Provide the [x, y] coordinate of the cell's center where the given text is located.  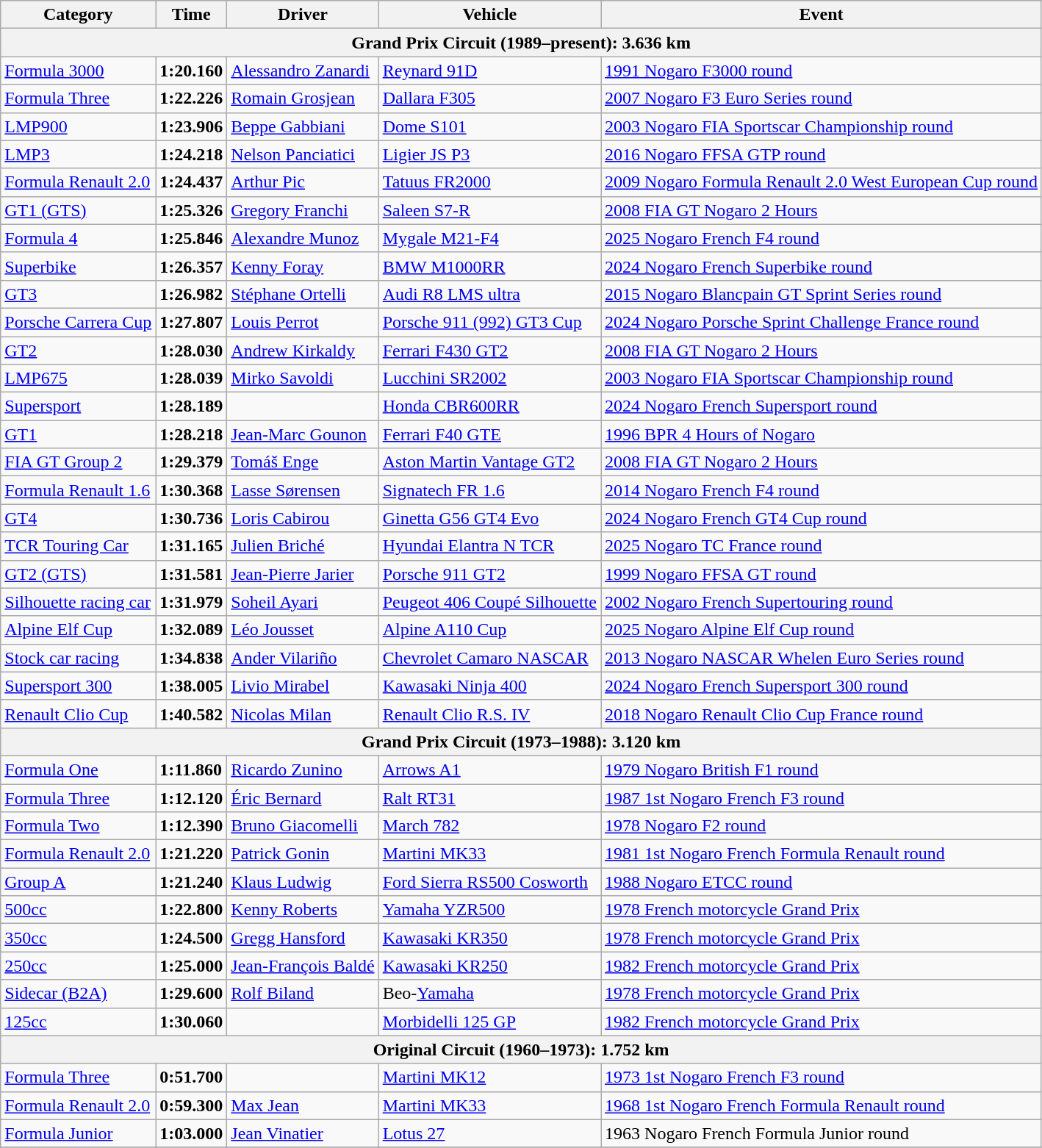
Kawasaki KR350 [489, 938]
GT2 [78, 351]
1988 Nogaro ETCC round [822, 882]
Formula Two [78, 826]
2025 Nogaro French F4 round [822, 238]
1:28.039 [191, 379]
Formula 3000 [78, 71]
2013 Nogaro NASCAR Whelen Euro Series round [822, 658]
1:28.030 [191, 351]
Alpine Elf Cup [78, 630]
1981 1st Nogaro French Formula Renault round [822, 854]
1978 Nogaro F2 round [822, 826]
Porsche Carrera Cup [78, 322]
Reynard 91D [489, 71]
1:25.846 [191, 238]
Nelson Panciatici [303, 154]
GT2 (GTS) [78, 574]
Kenny Foray [303, 266]
1991 Nogaro F3000 round [822, 71]
Martini MK12 [489, 1077]
1:28.218 [191, 434]
Grand Prix Circuit (1973–1988): 3.120 km [522, 742]
Grand Prix Circuit (1989–present): 3.636 km [522, 43]
Dome S101 [489, 126]
Beppe Gabbiani [303, 126]
Porsche 911 GT2 [489, 574]
125cc [78, 1022]
1:27.807 [191, 322]
Hyundai Elantra N TCR [489, 546]
Ferrari F430 GT2 [489, 351]
1:32.089 [191, 630]
Peugeot 406 Coupé Silhouette [489, 602]
Andrew Kirkaldy [303, 351]
1:21.240 [191, 882]
Alexandre Munoz [303, 238]
1:28.189 [191, 406]
1:12.120 [191, 797]
Mirko Savoldi [303, 379]
2015 Nogaro Blancpain GT Sprint Series round [822, 294]
Gregory Franchi [303, 210]
1968 1st Nogaro French Formula Renault round [822, 1105]
Aston Martin Vantage GT2 [489, 462]
2018 Nogaro Renault Clio Cup France round [822, 714]
Nicolas Milan [303, 714]
1:30.736 [191, 518]
1973 1st Nogaro French F3 round [822, 1077]
Supersport [78, 406]
1:26.357 [191, 266]
Driver [303, 15]
1:24.218 [191, 154]
1:24.500 [191, 938]
GT3 [78, 294]
Kawasaki Ninja 400 [489, 686]
2025 Nogaro Alpine Elf Cup round [822, 630]
Chevrolet Camaro NASCAR [489, 658]
LMP900 [78, 126]
Morbidelli 125 GP [489, 1022]
Gregg Hansford [303, 938]
March 782 [489, 826]
Honda CBR600RR [489, 406]
GT1 [78, 434]
Renault Clio R.S. IV [489, 714]
TCR Touring Car [78, 546]
Ligier JS P3 [489, 154]
1:25.000 [191, 966]
2024 Nogaro French Supersport 300 round [822, 686]
Renault Clio Cup [78, 714]
GT1 (GTS) [78, 210]
0:51.700 [191, 1077]
Dallara F305 [489, 98]
Tatuus FR2000 [489, 182]
1:12.390 [191, 826]
Lucchini SR2002 [489, 379]
Mygale M21-F4 [489, 238]
2009 Nogaro Formula Renault 2.0 West European Cup round [822, 182]
Supersport 300 [78, 686]
Arrows A1 [489, 769]
Louis Perrot [303, 322]
1:29.379 [191, 462]
Loris Cabirou [303, 518]
Lotus 27 [489, 1133]
500cc [78, 910]
Livio Mirabel [303, 686]
Lasse Sørensen [303, 490]
Yamaha YZR500 [489, 910]
Saleen S7-R [489, 210]
Porsche 911 (992) GT3 Cup [489, 322]
LMP3 [78, 154]
Beo-Yamaha [489, 994]
Alpine A110 Cup [489, 630]
Kenny Roberts [303, 910]
2007 Nogaro F3 Euro Series round [822, 98]
Stock car racing [78, 658]
Julien Briché [303, 546]
GT4 [78, 518]
Time [191, 15]
1:11.860 [191, 769]
1:40.582 [191, 714]
Formula Junior [78, 1133]
1:21.220 [191, 854]
2014 Nogaro French F4 round [822, 490]
1:29.600 [191, 994]
2024 Nogaro French Superbike round [822, 266]
1:25.326 [191, 210]
Léo Jousset [303, 630]
Patrick Gonin [303, 854]
0:59.300 [191, 1105]
2016 Nogaro FFSA GTP round [822, 154]
Jean-François Baldé [303, 966]
Ferrari F40 GTE [489, 434]
Formula One [78, 769]
Silhouette racing car [78, 602]
Bruno Giacomelli [303, 826]
Formula 4 [78, 238]
Romain Grosjean [303, 98]
1996 BPR 4 Hours of Nogaro [822, 434]
1:30.368 [191, 490]
FIA GT Group 2 [78, 462]
Max Jean [303, 1105]
2024 Nogaro French Supersport round [822, 406]
1:03.000 [191, 1133]
Ginetta G56 GT4 Evo [489, 518]
Vehicle [489, 15]
1:34.838 [191, 658]
Tomáš Enge [303, 462]
Stéphane Ortelli [303, 294]
1:24.437 [191, 182]
2024 Nogaro French GT4 Cup round [822, 518]
Sidecar (B2A) [78, 994]
1:20.160 [191, 71]
Superbike [78, 266]
1987 1st Nogaro French F3 round [822, 797]
1:30.060 [191, 1022]
Arthur Pic [303, 182]
Ander Vilariño [303, 658]
Jean Vinatier [303, 1133]
1:31.581 [191, 574]
1:31.165 [191, 546]
LMP675 [78, 379]
Rolf Biland [303, 994]
Ford Sierra RS500 Cosworth [489, 882]
BMW M1000RR [489, 266]
1:22.800 [191, 910]
1:26.982 [191, 294]
Jean-Marc Gounon [303, 434]
Group A [78, 882]
1:31.979 [191, 602]
Soheil Ayari [303, 602]
2025 Nogaro TC France round [822, 546]
Original Circuit (1960–1973): 1.752 km [522, 1050]
Kawasaki KR250 [489, 966]
1963 Nogaro French Formula Junior round [822, 1133]
Ricardo Zunino [303, 769]
Jean-Pierre Jarier [303, 574]
Category [78, 15]
Ralt RT31 [489, 797]
1979 Nogaro British F1 round [822, 769]
Klaus Ludwig [303, 882]
2002 Nogaro French Supertouring round [822, 602]
Event [822, 15]
1999 Nogaro FFSA GT round [822, 574]
1:23.906 [191, 126]
Alessandro Zanardi [303, 71]
Formula Renault 1.6 [78, 490]
1:22.226 [191, 98]
250cc [78, 966]
Signatech FR 1.6 [489, 490]
Audi R8 LMS ultra [489, 294]
Éric Bernard [303, 797]
1:38.005 [191, 686]
350cc [78, 938]
2024 Nogaro Porsche Sprint Challenge France round [822, 322]
